Determine the (x, y) coordinate at the center of the cell enclosing the given text.  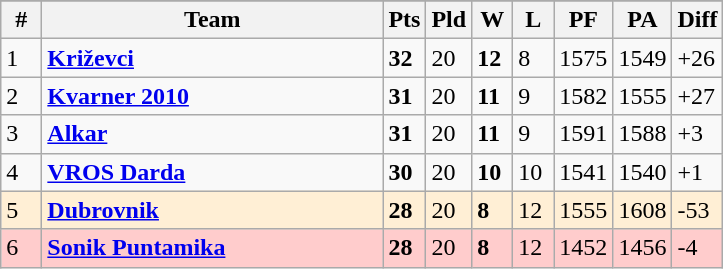
1456 (642, 248)
1608 (642, 210)
PF (584, 20)
Kvarner 2010 (212, 96)
Alkar (212, 134)
# (22, 20)
Križevci (212, 58)
2 (22, 96)
VROS Darda (212, 172)
+1 (698, 172)
Pld (449, 20)
Pts (404, 20)
1588 (642, 134)
Diff (698, 20)
Dubrovnik (212, 210)
L (534, 20)
1575 (584, 58)
1452 (584, 248)
W (492, 20)
30 (404, 172)
1540 (642, 172)
1591 (584, 134)
1549 (642, 58)
Sonik Puntamika (212, 248)
PA (642, 20)
1582 (584, 96)
6 (22, 248)
-53 (698, 210)
5 (22, 210)
-4 (698, 248)
+27 (698, 96)
1 (22, 58)
+26 (698, 58)
+3 (698, 134)
32 (404, 58)
3 (22, 134)
1541 (584, 172)
4 (22, 172)
Team (212, 20)
